Output the [x, y] coordinate of the center of the cell containing the given text.  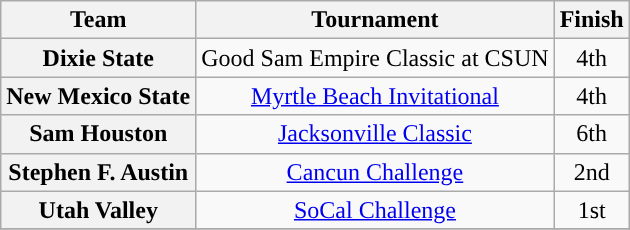
New Mexico State [98, 96]
Utah Valley [98, 210]
Myrtle Beach Invitational [375, 96]
Finish [592, 20]
Dixie State [98, 58]
Stephen F. Austin [98, 172]
Jacksonville Classic [375, 134]
Team [98, 20]
SoCal Challenge [375, 210]
Cancun Challenge [375, 172]
2nd [592, 172]
Good Sam Empire Classic at CSUN [375, 58]
Sam Houston [98, 134]
6th [592, 134]
Tournament [375, 20]
1st [592, 210]
